Find where the given text appears and provide that cell's center as (X, Y) coordinate. 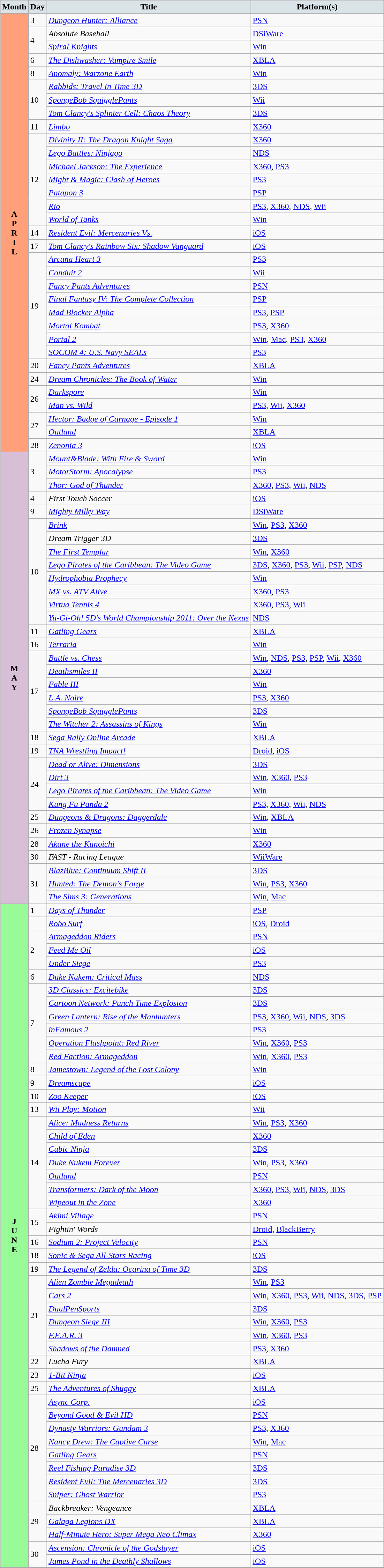
Win, X360 (317, 551)
29 (37, 1521)
Rabbids: Travel In Time 3D (149, 87)
Zoo Keeper (149, 1096)
Reel Fishing Paradise 3D (149, 1468)
Mount&Blade: With Fire & Sword (149, 459)
First Touch Soccer (149, 498)
Robo Surf (149, 923)
Conduit 2 (149, 273)
Ascension: Chronicle of the Godslayer (149, 1548)
Lucha Fury (149, 1362)
Virtua Tennis 4 (149, 605)
Battle vs. Chess (149, 658)
F.E.A.R. 3 (149, 1335)
BlazBlue: Continuum Shift II (149, 870)
Cartoon Network: Punch Time Explosion (149, 1003)
Arcana Heart 3 (149, 259)
Duke Nukem: Critical Mass (149, 976)
iOS, Droid (317, 923)
2 (37, 950)
1-Bit Ninja (149, 1375)
Dungeon Hunter: Alliance (149, 20)
MotorStorm: Apocalypse (149, 472)
Absolute Baseball (149, 34)
Armageddon Riders (149, 937)
L.A. Noire (149, 698)
Transformers: Dark of the Moon (149, 1189)
Red Faction: Armageddon (149, 1056)
Dynasty Warriors: Gundam 3 (149, 1428)
Tom Clancy's Splinter Cell: Chaos Theory (149, 113)
Akimi Village (149, 1216)
Win, X360, PS3, Wii, NDS, 3DS, PSP (317, 1295)
Final Fantasy IV: The Complete Collection (149, 299)
Dungeon Siege III (149, 1322)
Michael Jackson: The Experience (149, 166)
SOCOM 4: U.S. Navy SEALs (149, 352)
Dream Trigger 3D (149, 538)
The Dishwasher: Vampire Smile (149, 60)
MAY (14, 678)
Dreamscape (149, 1083)
Divinity II: The Dragon Knight Saga (149, 140)
Wii Play: Motion (149, 1109)
APRIL (14, 233)
Fightin' Words (149, 1229)
Child of Eden (149, 1136)
Day (37, 7)
Hydrophobia Prophecy (149, 578)
Galaga Legions DX (149, 1521)
Sodium 2: Project Velocity (149, 1242)
James Pond in the Deathly Shallows (149, 1561)
Platform(s) (317, 7)
Man vs. Wild (149, 406)
DualPenSports (149, 1309)
Alice: Madness Returns (149, 1123)
The Adventures of Shuggy (149, 1388)
Patapon 3 (149, 193)
Droid, iOS (317, 751)
Deathsmiles II (149, 671)
TNA Wrestling Impact! (149, 751)
Month (14, 7)
Anomaly: Warzone Earth (149, 73)
3D Classics: Excitebike (149, 990)
Portal 2 (149, 339)
Dungeons & Dragons: Daggerdale (149, 817)
Backbreaker: Vengeance (149, 1508)
Terraria (149, 645)
Zenonia 3 (149, 445)
Rio (149, 206)
Resident Evil: Mercenaries Vs. (149, 233)
Thor: God of Thunder (149, 485)
Title (149, 7)
FAST - Racing League (149, 857)
Async Corp. (149, 1402)
Lego Battles: Ninjago (149, 153)
12 (37, 179)
3DS, X360, PS3, Wii, PSP, NDS (317, 565)
MX vs. ATV Alive (149, 592)
Wipeout in the Zone (149, 1202)
Limbo (149, 126)
22 (37, 1362)
Droid, BlackBerry (317, 1229)
15 (37, 1222)
Darkspore (149, 392)
Might & Magic: Clash of Heroes (149, 180)
Cubic Ninja (149, 1149)
WiiWare (317, 857)
X360, PS3, Wii, NDS, 3DS (317, 1189)
Win, PS3 (317, 1282)
Half-Minute Hero: Super Mega Neo Climax (149, 1534)
Mad Blocker Alpha (149, 312)
Win, NDS, PS3, PSP, Wii, X360 (317, 658)
Dead or Alive: Dimensions (149, 764)
Sniper: Ghost Warrior (149, 1495)
The Witcher 2: Assassins of Kings (149, 724)
Green Lantern: Rise of the Manhunters (149, 1017)
PS3, X360, Wii, NDS, 3DS (317, 1017)
Sonic & Sega All-Stars Racing (149, 1256)
World of Tanks (149, 220)
Mortal Kombat (149, 326)
Mighty Milky Way (149, 512)
Dirt 3 (149, 777)
Feed Me Oil (149, 950)
Sega Rally Online Arcade (149, 737)
Yu-Gi-Oh! 5D's World Championship 2011: Over the Nexus (149, 618)
21 (37, 1315)
Cars 2 (149, 1295)
Under Siege (149, 963)
Frozen Synapse (149, 831)
Akane the Kunoichi (149, 844)
Kung Fu Panda 2 (149, 804)
13 (37, 1109)
Brink (149, 525)
Alien Zombie Megadeath (149, 1282)
Resident Evil: The Mercenaries 3D (149, 1481)
Beyond Good & Evil HD (149, 1415)
Dream Chronicles: The Book of Water (149, 379)
The Sims 3: Generations (149, 897)
Duke Nukem Forever (149, 1162)
The Legend of Zelda: Ocarina of Time 3D (149, 1269)
Days of Thunder (149, 910)
JUNE (14, 1235)
PS3, PSP (317, 312)
X360, PS3, Wii (317, 605)
PS3, X360, Wii, NDS (317, 804)
7 (37, 1023)
PS3, X360, NDS, Wii (317, 206)
Hector: Badge of Carnage - Episode 1 (149, 419)
Fable III (149, 684)
Nancy Drew: The Captive Curse (149, 1442)
Shadows of the Damned (149, 1348)
X360, PS3, Wii, NDS (317, 485)
Win, Mac, PS3, X360 (317, 339)
Operation Flashpoint: Red River (149, 1043)
1 (37, 910)
Tom Clancy's Rainbow Six: Shadow Vanguard (149, 246)
Win, XBLA (317, 817)
23 (37, 1375)
Spiral Knights (149, 47)
inFamous 2 (149, 1030)
20 (37, 365)
The First Templar (149, 551)
PS3, Wii, X360 (317, 406)
31 (37, 884)
Hunted: The Demon's Forge (149, 884)
Jamestown: Legend of the Lost Colony (149, 1070)
27 (37, 425)
